Pinpoint the cell where the given text exists, returning its [X, Y] midpoint coordinate. 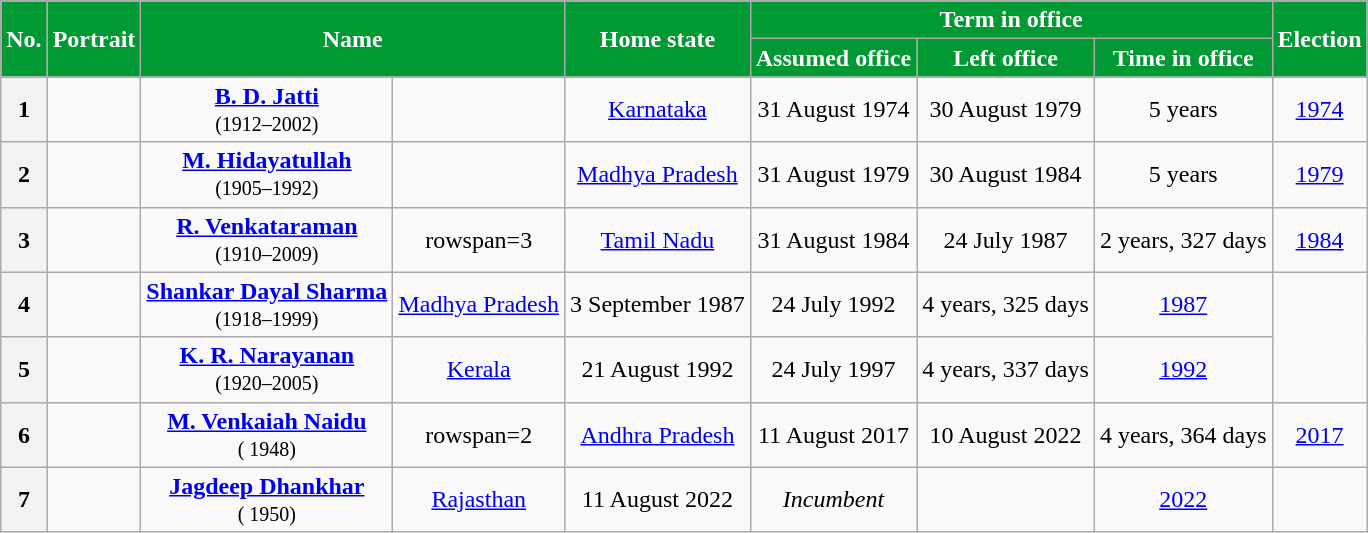
Assumed office [833, 58]
Andhra Pradesh [658, 434]
R. Venkataraman(1910–2009) [267, 240]
rowspan=2 [479, 434]
Home state [658, 39]
24 July 1987 [1006, 240]
31 August 1979 [833, 174]
Time in office [1183, 58]
3 September 1987 [658, 304]
4 years, 364 days [1183, 434]
5 [24, 370]
10 August 2022 [1006, 434]
30 August 1984 [1006, 174]
Left office [1006, 58]
30 August 1979 [1006, 110]
1984 [1320, 240]
6 [24, 434]
Kerala [479, 370]
Incumbent [833, 500]
Portrait [94, 39]
11 August 2017 [833, 434]
24 July 1997 [833, 370]
K. R. Narayanan(1920–2005) [267, 370]
Term in office [1011, 20]
Election [1320, 39]
Karnataka [658, 110]
31 August 1974 [833, 110]
Shankar Dayal Sharma(1918–1999) [267, 304]
24 July 1992 [833, 304]
1979 [1320, 174]
2022 [1183, 500]
No. [24, 39]
4 years, 325 days [1006, 304]
B. D. Jatti(1912–2002) [267, 110]
2 [24, 174]
M. Hidayatullah(1905–1992) [267, 174]
Jagdeep Dhankhar( 1950) [267, 500]
Name [353, 39]
4 [24, 304]
1992 [1183, 370]
2017 [1320, 434]
21 August 1992 [658, 370]
7 [24, 500]
31 August 1984 [833, 240]
M. Venkaiah Naidu( 1948) [267, 434]
4 years, 337 days [1006, 370]
1974 [1320, 110]
11 August 2022 [658, 500]
Rajasthan [479, 500]
1 [24, 110]
2 years, 327 days [1183, 240]
rowspan=3 [479, 240]
1987 [1183, 304]
Tamil Nadu [658, 240]
3 [24, 240]
